For the text-containing cell, return its midpoint in (X, Y) coordinate format. 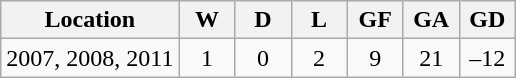
21 (431, 58)
0 (263, 58)
Location (90, 20)
–12 (487, 58)
L (319, 20)
D (263, 20)
2007, 2008, 2011 (90, 58)
1 (207, 58)
9 (375, 58)
2 (319, 58)
GD (487, 20)
GA (431, 20)
GF (375, 20)
W (207, 20)
